Scan for the cell matching the given text and deliver its (X, Y) coordinate at center. 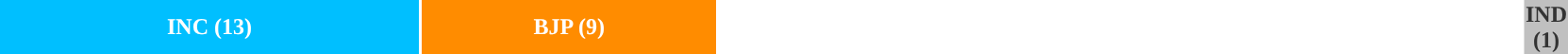
INC (13) (209, 27)
NCP-SP (8) (1093, 27)
SHS (7) (1284, 27)
IND (1) (1545, 27)
NCP (1) (1442, 27)
SHS-UBT (9) (848, 27)
BJP (9) (569, 27)
